From the cell containing the given text, extract its center point as [x, y] coordinate. 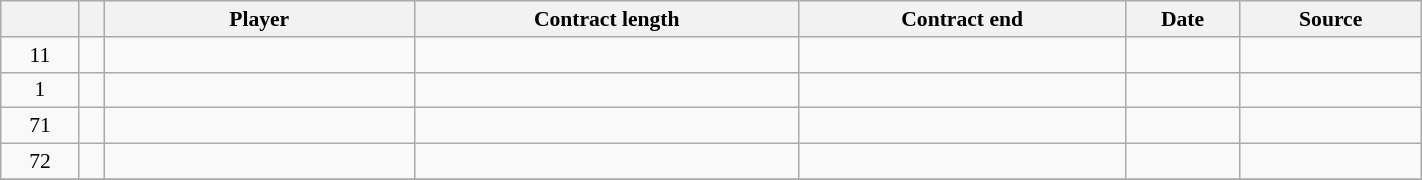
Contract length [606, 19]
Contract end [962, 19]
1 [40, 90]
71 [40, 126]
Source [1330, 19]
Player [259, 19]
72 [40, 162]
Date [1182, 19]
11 [40, 55]
